Search for the cell housing the specified text and yield its (x, y) center coordinate. 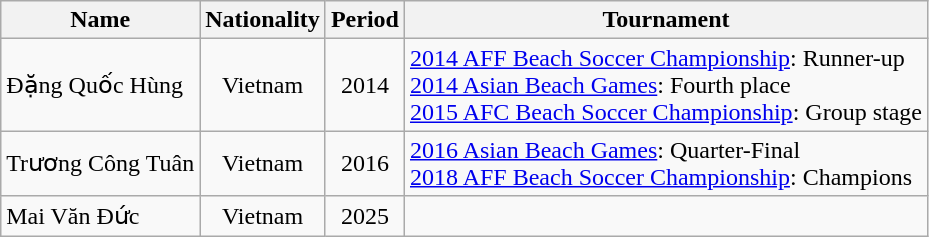
Period (364, 20)
2025 (364, 216)
2014 (364, 85)
Mai Văn Đức (100, 216)
Trương Công Tuân (100, 164)
2016 Asian Beach Games: Quarter-Final2018 AFF Beach Soccer Championship: Champions (666, 164)
Nationality (263, 20)
2016 (364, 164)
Name (100, 20)
Đặng Quốc Hùng (100, 85)
Tournament (666, 20)
2014 AFF Beach Soccer Championship: Runner-up2014 Asian Beach Games: Fourth place2015 AFC Beach Soccer Championship: Group stage (666, 85)
